Pinpoint the cell where the given text exists, returning its [x, y] midpoint coordinate. 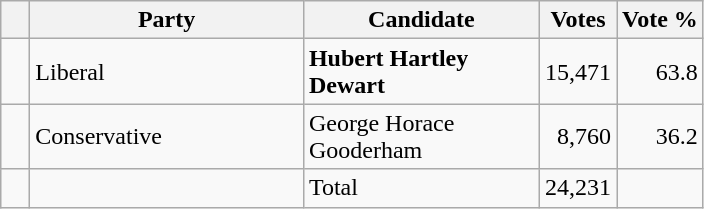
15,471 [578, 72]
Votes [578, 20]
8,760 [578, 136]
63.8 [660, 72]
24,231 [578, 188]
Candidate [421, 20]
Hubert Hartley Dewart [421, 72]
Party [167, 20]
George Horace Gooderham [421, 136]
Total [421, 188]
36.2 [660, 136]
Conservative [167, 136]
Liberal [167, 72]
Vote % [660, 20]
